Capture the cell that displays the provided text and extract its [X, Y] central coordinate. 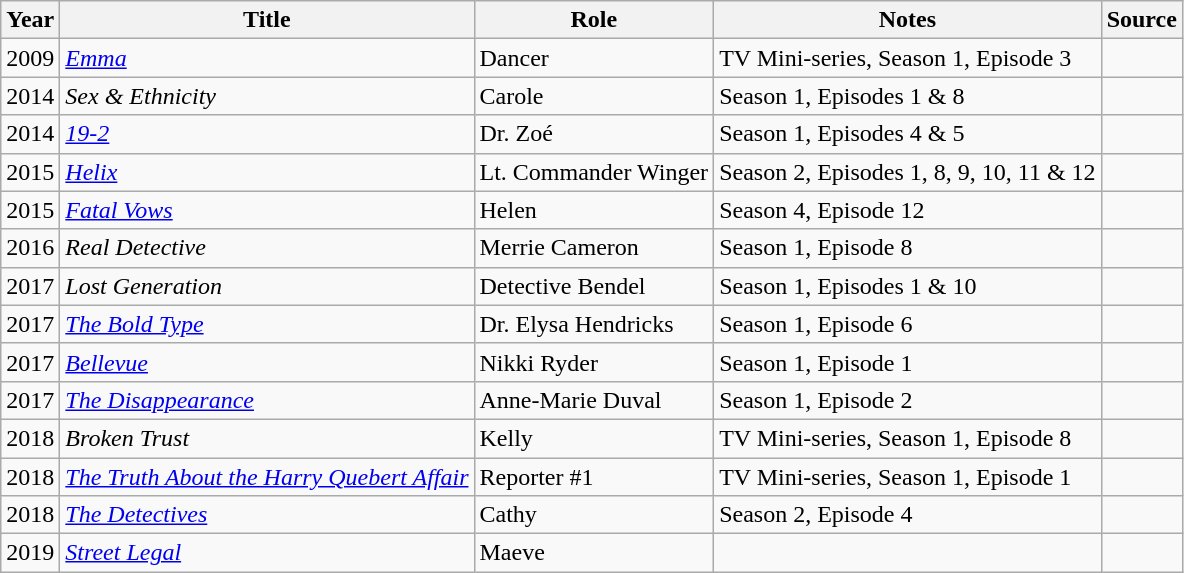
Carole [594, 96]
Lt. Commander Winger [594, 172]
Season 2, Episode 4 [908, 515]
Dr. Zoé [594, 134]
Dr. Elysa Hendricks [594, 324]
Season 4, Episode 12 [908, 210]
Real Detective [267, 248]
Maeve [594, 553]
Helen [594, 210]
Season 1, Episode 1 [908, 362]
Title [267, 20]
TV Mini-series, Season 1, Episode 3 [908, 58]
TV Mini-series, Season 1, Episode 8 [908, 438]
Kelly [594, 438]
Sex & Ethnicity [267, 96]
Fatal Vows [267, 210]
Broken Trust [267, 438]
Season 2, Episodes 1, 8, 9, 10, 11 & 12 [908, 172]
Anne-Marie Duval [594, 400]
Detective Bendel [594, 286]
Lost Generation [267, 286]
Nikki Ryder [594, 362]
The Truth About the Harry Quebert Affair [267, 477]
Season 1, Episode 6 [908, 324]
2009 [30, 58]
Merrie Cameron [594, 248]
Role [594, 20]
Year [30, 20]
Notes [908, 20]
Season 1, Episodes 4 & 5 [908, 134]
Reporter #1 [594, 477]
The Detectives [267, 515]
Season 1, Episode 8 [908, 248]
Season 1, Episodes 1 & 8 [908, 96]
Season 1, Episodes 1 & 10 [908, 286]
TV Mini-series, Season 1, Episode 1 [908, 477]
2016 [30, 248]
Helix [267, 172]
Cathy [594, 515]
Dancer [594, 58]
2019 [30, 553]
19-2 [267, 134]
The Disappearance [267, 400]
Bellevue [267, 362]
Source [1142, 20]
Emma [267, 58]
Season 1, Episode 2 [908, 400]
Street Legal [267, 553]
The Bold Type [267, 324]
